Identify which cell holds the provided text, then report its [X, Y] central coordinate. 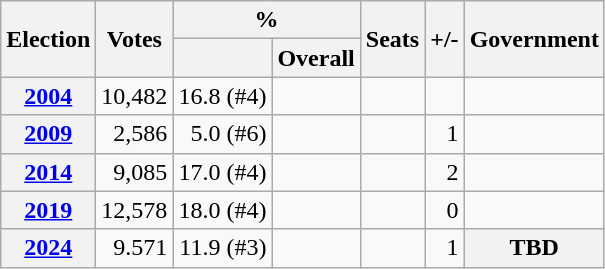
17.0 (#4) [222, 172]
2,586 [134, 134]
Government [534, 39]
9.571 [134, 248]
12,578 [134, 210]
TBD [534, 248]
10,482 [134, 96]
2019 [48, 210]
2 [444, 172]
16.8 (#4) [222, 96]
+/- [444, 39]
% [266, 20]
0 [444, 210]
18.0 (#4) [222, 210]
Seats [392, 39]
Election [48, 39]
11.9 (#3) [222, 248]
Votes [134, 39]
9,085 [134, 172]
2014 [48, 172]
5.0 (#6) [222, 134]
2004 [48, 96]
2009 [48, 134]
2024 [48, 248]
Overall [316, 58]
